Detect which cell encompasses the target text, then output its (X, Y) center coordinate. 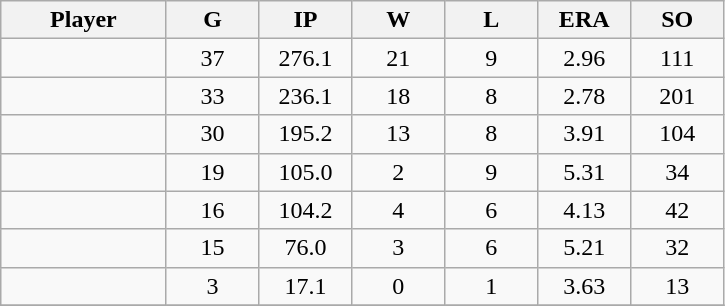
3.91 (584, 134)
1 (492, 286)
236.1 (306, 96)
ERA (584, 20)
19 (212, 172)
201 (678, 96)
2.96 (584, 58)
5.31 (584, 172)
21 (398, 58)
16 (212, 210)
111 (678, 58)
5.21 (584, 248)
34 (678, 172)
3.63 (584, 286)
4 (398, 210)
104 (678, 134)
30 (212, 134)
105.0 (306, 172)
IP (306, 20)
2.78 (584, 96)
33 (212, 96)
L (492, 20)
42 (678, 210)
104.2 (306, 210)
4.13 (584, 210)
G (212, 20)
17.1 (306, 286)
SO (678, 20)
0 (398, 286)
15 (212, 248)
37 (212, 58)
18 (398, 96)
Player (84, 20)
195.2 (306, 134)
W (398, 20)
32 (678, 248)
276.1 (306, 58)
2 (398, 172)
76.0 (306, 248)
